Capture the cell that displays the provided text and extract its [x, y] central coordinate. 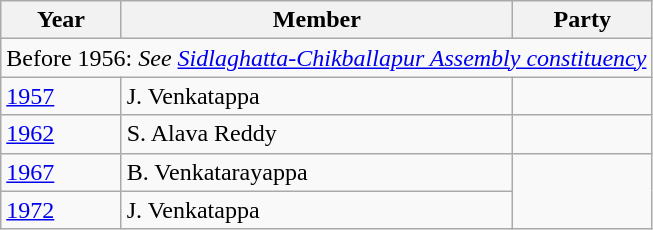
Year [61, 20]
1967 [61, 172]
B. Venkatarayappa [316, 172]
S. Alava Reddy [316, 134]
Before 1956: See Sidlaghatta-Chikballapur Assembly constituency [326, 58]
1972 [61, 210]
Member [316, 20]
Party [582, 20]
1957 [61, 96]
1962 [61, 134]
